Extract the [x, y] coordinate from the center of the cell holding the provided text.  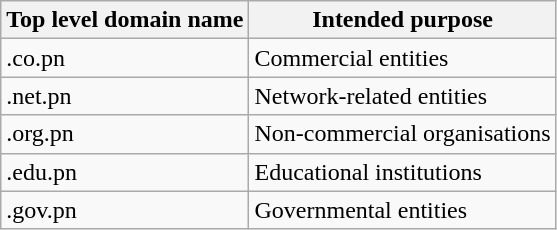
.gov.pn [125, 210]
Top level domain name [125, 20]
.net.pn [125, 96]
Commercial entities [402, 58]
.org.pn [125, 134]
Educational institutions [402, 172]
Non-commercial organisations [402, 134]
Intended purpose [402, 20]
Governmental entities [402, 210]
Network-related entities [402, 96]
.co.pn [125, 58]
.edu.pn [125, 172]
